Provide the (x, y) coordinate of the cell's center where the given text is located.  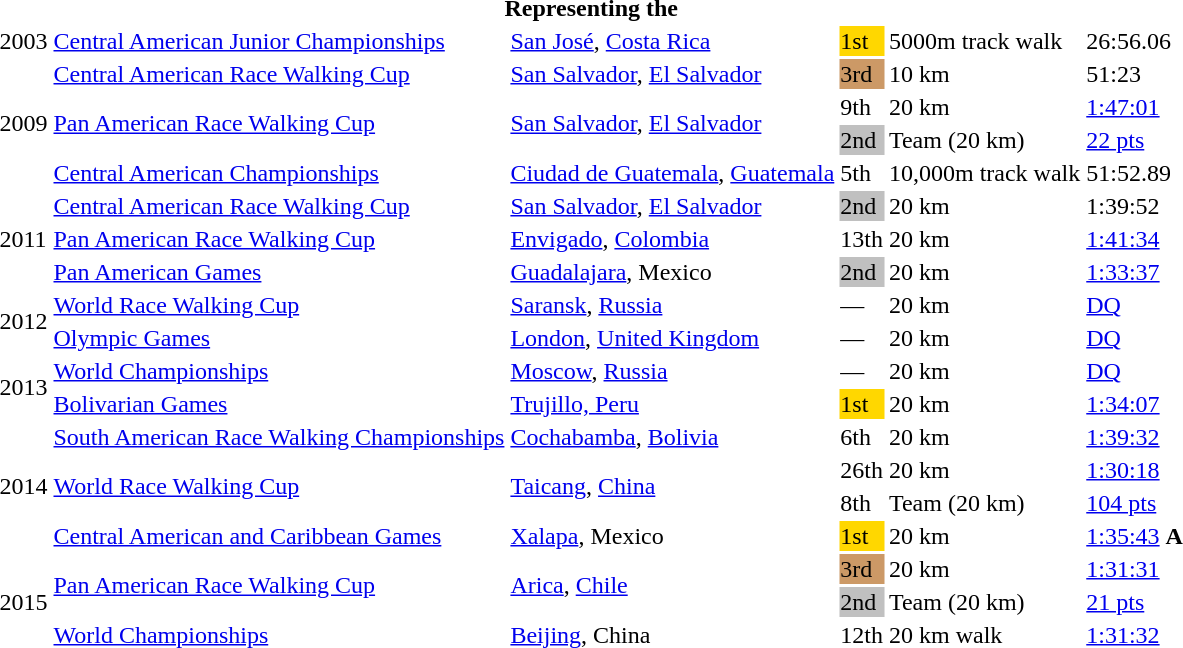
World Championships (279, 371)
8th (862, 503)
Central American and Caribbean Games (279, 536)
Saransk, Russia (672, 305)
San José, Costa Rica (672, 41)
Envigado, Colombia (672, 239)
10 km (984, 74)
5th (862, 173)
Central American Junior Championships (279, 41)
Xalapa, Mexico (672, 536)
Pan American Games (279, 272)
South American Race Walking Championships (279, 437)
Taicang, China (672, 486)
Trujillo, Peru (672, 404)
Bolivarian Games (279, 404)
Ciudad de Guatemala, Guatemala (672, 173)
Cochabamba, Bolivia (672, 437)
13th (862, 239)
Arica, Chile (672, 586)
26th (862, 470)
London, United Kingdom (672, 338)
10,000m track walk (984, 173)
Guadalajara, Mexico (672, 272)
9th (862, 107)
Moscow, Russia (672, 371)
6th (862, 437)
Central American Championships (279, 173)
5000m track walk (984, 41)
Olympic Games (279, 338)
